Capture the cell that displays the provided text and extract its [X, Y] central coordinate. 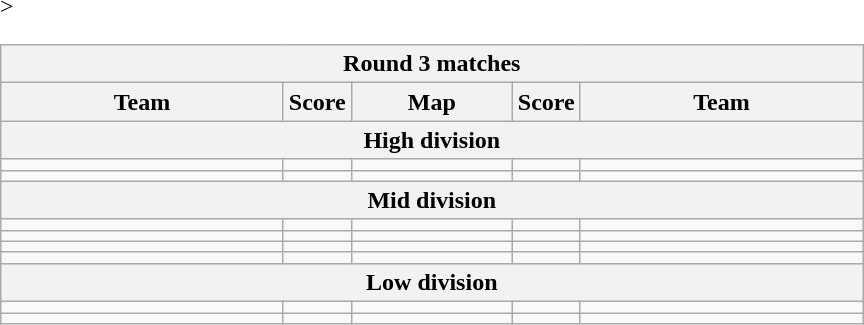
Map [432, 102]
High division [432, 140]
Mid division [432, 200]
Round 3 matches [432, 64]
Low division [432, 282]
